Scan for the cell matching the given text and deliver its (X, Y) coordinate at center. 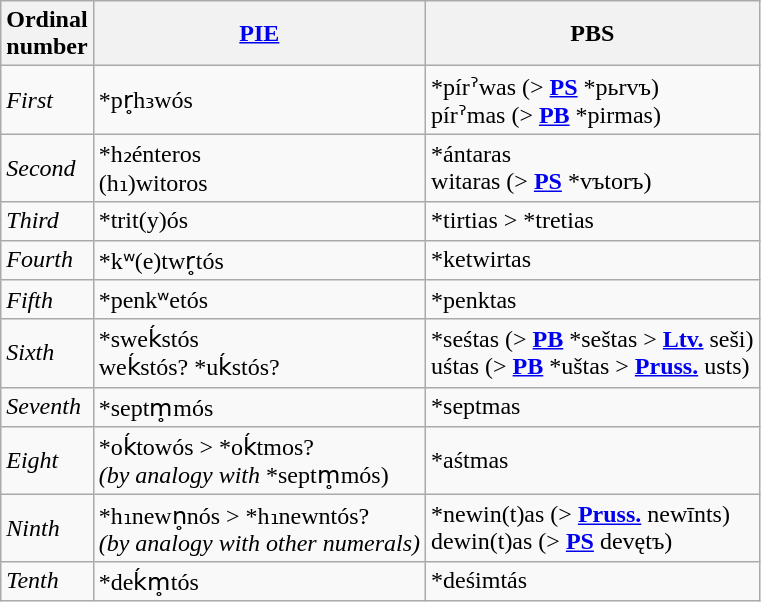
*kʷ(e)twr̥tós (259, 260)
*ketwirtas (592, 260)
*pírˀwas (> PS *pьrvъ)pírˀmas (> PB *pirmas) (592, 100)
*h₁newn̥nós > *h₁newntós?(by analogy with other numerals) (259, 528)
Tenth (47, 581)
*septmas (592, 407)
Seventh (47, 407)
*penktas (592, 300)
*trit(y)ós (259, 221)
*seśtas (> PB *seštas > Ltv. seši)uśtas (> PB *uštas > Pruss. usts) (592, 353)
Ninth (47, 528)
PBS (592, 34)
*h₂énteros(h₁)witoros (259, 168)
*newin(t)as (> Pruss. newīnts)dewin(t)as (> PS devętъ) (592, 528)
Ordinalnumber (47, 34)
*deḱm̥tós (259, 581)
*tirtias > *tretias (592, 221)
Third (47, 221)
*penkʷetós (259, 300)
*sweḱstósweḱstós? *uḱstós? (259, 353)
First (47, 100)
PIE (259, 34)
*deśimtás (592, 581)
Fifth (47, 300)
*pr̥h₃wós (259, 100)
Sixth (47, 353)
Second (47, 168)
Eight (47, 461)
*ántaraswitaras (> PS *vъtorъ) (592, 168)
*septm̥mós (259, 407)
*oḱtowós > *oḱtmos?(by analogy with *septm̥mós) (259, 461)
*aśtmas (592, 461)
Fourth (47, 260)
